Identify which cell holds the provided text, then report its [X, Y] central coordinate. 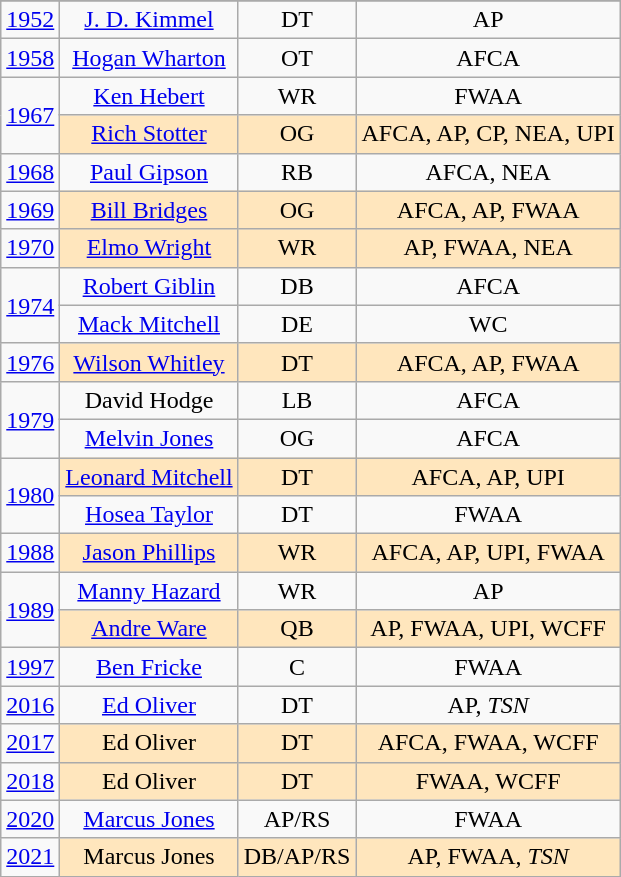
LB [297, 400]
AFCA, FWAA, WCFF [488, 743]
Rich Stotter [149, 134]
Andre Ware [149, 629]
WC [488, 324]
David Hodge [149, 400]
1974 [30, 305]
Hosea Taylor [149, 515]
C [297, 667]
Paul Gipson [149, 172]
Manny Hazard [149, 591]
1967 [30, 115]
1988 [30, 553]
AFCA, NEA [488, 172]
AFCA, AP, UPI [488, 477]
1958 [30, 58]
DB/AP/RS [297, 857]
Leonard Mitchell [149, 477]
2021 [30, 857]
AP, TSN [488, 705]
2016 [30, 705]
QB [297, 629]
Hogan Wharton [149, 58]
Mack Mitchell [149, 324]
DB [297, 286]
1952 [30, 20]
RB [297, 172]
J. D. Kimmel [149, 20]
1997 [30, 667]
Elmo Wright [149, 248]
1969 [30, 210]
DE [297, 324]
Ben Fricke [149, 667]
AP, FWAA, TSN [488, 857]
AFCA, AP, UPI, FWAA [488, 553]
1980 [30, 496]
OT [297, 58]
Wilson Whitley [149, 362]
2018 [30, 781]
AP, FWAA, UPI, WCFF [488, 629]
2020 [30, 819]
AP, FWAA, NEA [488, 248]
1970 [30, 248]
1976 [30, 362]
1968 [30, 172]
Jason Phillips [149, 553]
Melvin Jones [149, 438]
1989 [30, 610]
FWAA, WCFF [488, 781]
2017 [30, 743]
Robert Giblin [149, 286]
Bill Bridges [149, 210]
AP/RS [297, 819]
AFCA, AP, CP, NEA, UPI [488, 134]
Ken Hebert [149, 96]
1979 [30, 419]
